Return (x, y) of the center of cell containing provided text 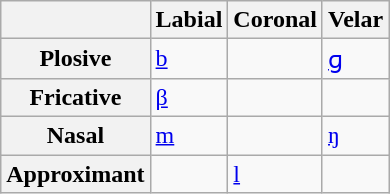
β (189, 97)
ŋ (355, 135)
Approximant (76, 173)
b (189, 59)
Coronal (276, 20)
Nasal (76, 135)
ɡ (355, 59)
Labial (189, 20)
Velar (355, 20)
Fricative (76, 97)
Plosive (76, 59)
l (276, 173)
m (189, 135)
